From the cell containing the given text, extract its center point as [x, y] coordinate. 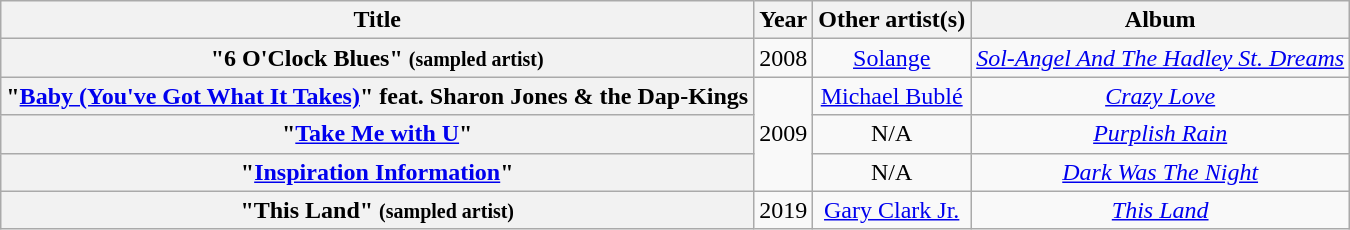
2008 [784, 58]
Gary Clark Jr. [892, 210]
"Take Me with U" [378, 134]
Album [1160, 20]
Other artist(s) [892, 20]
Dark Was The Night [1160, 172]
2019 [784, 210]
Crazy Love [1160, 96]
Solange [892, 58]
"Inspiration Information" [378, 172]
"Baby (You've Got What It Takes)" feat. Sharon Jones & the Dap-Kings [378, 96]
Year [784, 20]
Michael Bublé [892, 96]
Sol-Angel And The Hadley St. Dreams [1160, 58]
"This Land" (sampled artist) [378, 210]
This Land [1160, 210]
Title [378, 20]
Purplish Rain [1160, 134]
"6 O'Clock Blues" (sampled artist) [378, 58]
2009 [784, 134]
